Identify which cell holds the provided text, then report its [X, Y] central coordinate. 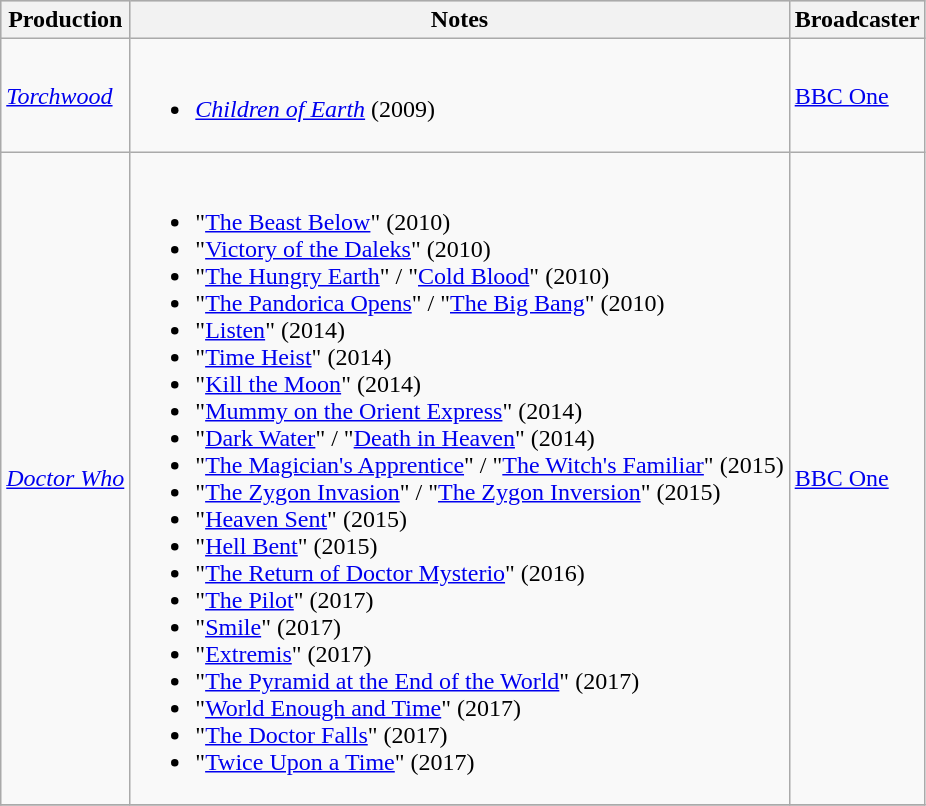
Production [66, 20]
Children of Earth (2009) [460, 96]
Doctor Who [66, 478]
Notes [460, 20]
Broadcaster [857, 20]
Torchwood [66, 96]
